From the cell containing the given text, extract its center point as (x, y) coordinate. 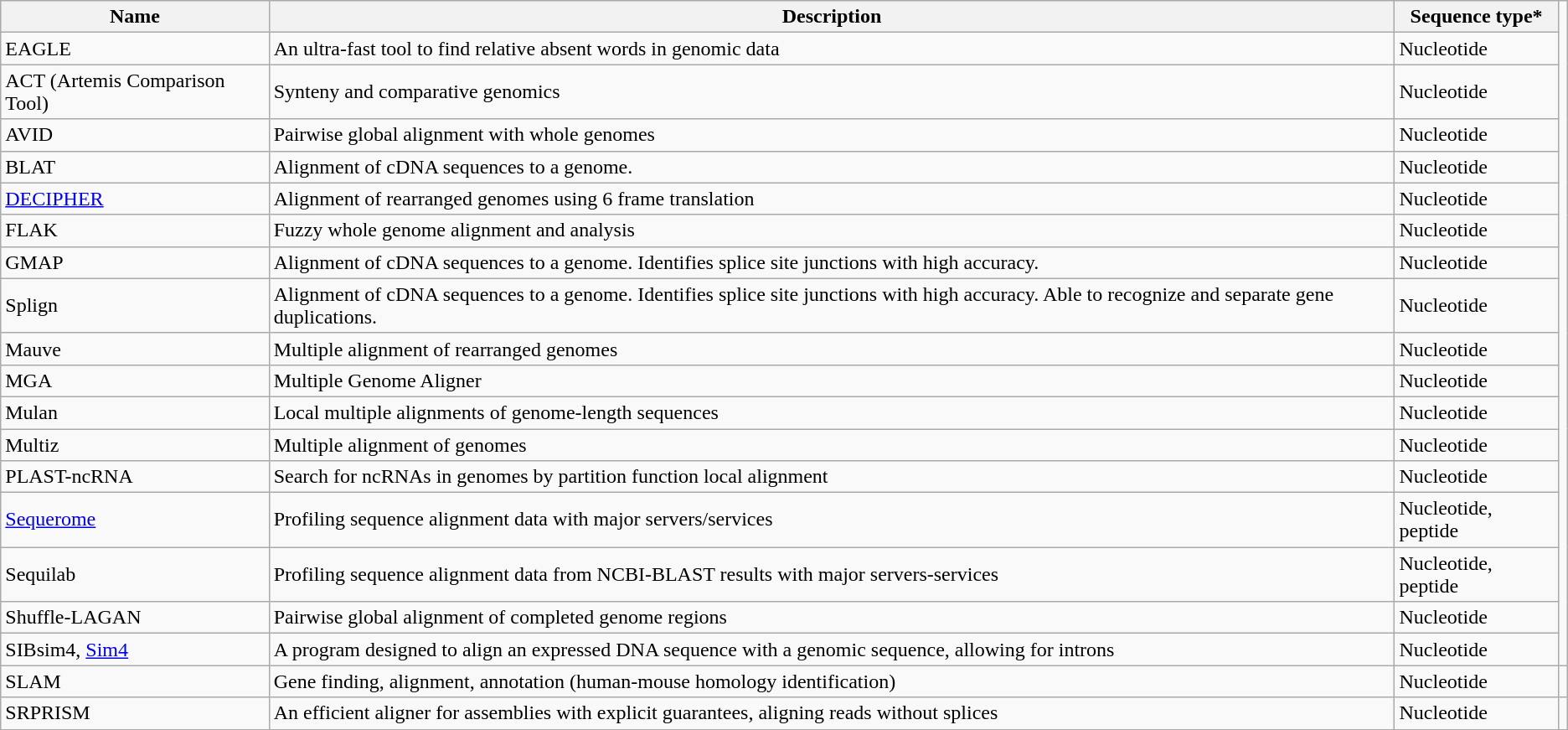
EAGLE (135, 49)
Name (135, 17)
An efficient aligner for assemblies with explicit guarantees, aligning reads without splices (832, 713)
GMAP (135, 262)
Synteny and comparative genomics (832, 92)
AVID (135, 135)
SLAM (135, 681)
Description (832, 17)
ACT (Artemis Comparison Tool) (135, 92)
Fuzzy whole genome alignment and analysis (832, 230)
Shuffle-LAGAN (135, 618)
A program designed to align an expressed DNA sequence with a genomic sequence, allowing for introns (832, 650)
PLAST-ncRNA (135, 477)
Alignment of cDNA sequences to a genome. (832, 167)
Multiz (135, 445)
Multiple alignment of genomes (832, 445)
Local multiple alignments of genome-length sequences (832, 412)
Splign (135, 305)
Pairwise global alignment with whole genomes (832, 135)
Profiling sequence alignment data with major servers/services (832, 520)
Search for ncRNAs in genomes by partition function local alignment (832, 477)
Multiple Genome Aligner (832, 381)
SRPRISM (135, 713)
An ultra-fast tool to find relative absent words in genomic data (832, 49)
Mauve (135, 349)
DECIPHER (135, 199)
Sequerome (135, 520)
SIBsim4, Sim4 (135, 650)
Profiling sequence alignment data from NCBI-BLAST results with major servers-services (832, 575)
Pairwise global alignment of completed genome regions (832, 618)
FLAK (135, 230)
Gene finding, alignment, annotation (human-mouse homology identification) (832, 681)
MGA (135, 381)
Sequilab (135, 575)
Alignment of rearranged genomes using 6 frame translation (832, 199)
Mulan (135, 412)
BLAT (135, 167)
Alignment of cDNA sequences to a genome. Identifies splice site junctions with high accuracy. Able to recognize and separate gene duplications. (832, 305)
Sequence type* (1476, 17)
Alignment of cDNA sequences to a genome. Identifies splice site junctions with high accuracy. (832, 262)
Multiple alignment of rearranged genomes (832, 349)
